Detect which cell encompasses the target text, then output its (X, Y) center coordinate. 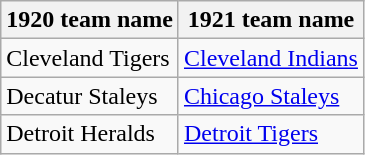
1921 team name (270, 20)
Detroit Tigers (270, 134)
Detroit Heralds (90, 134)
Cleveland Tigers (90, 58)
1920 team name (90, 20)
Cleveland Indians (270, 58)
Chicago Staleys (270, 96)
Decatur Staleys (90, 96)
